Pinpoint the cell where the given text exists, returning its [x, y] midpoint coordinate. 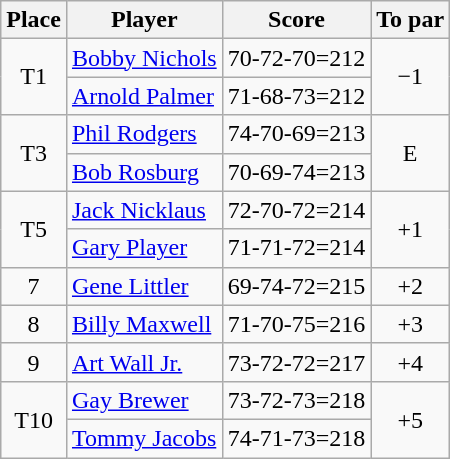
Bobby Nichols [144, 58]
8 [34, 324]
Gene Littler [144, 286]
Player [144, 20]
69-74-72=215 [296, 286]
+5 [410, 419]
Score [296, 20]
+2 [410, 286]
To par [410, 20]
74-70-69=213 [296, 134]
71-68-73=212 [296, 96]
T5 [34, 229]
Place [34, 20]
E [410, 153]
Gay Brewer [144, 400]
T1 [34, 77]
Gary Player [144, 248]
Jack Nicklaus [144, 210]
T3 [34, 153]
74-71-73=218 [296, 438]
T10 [34, 419]
73-72-73=218 [296, 400]
−1 [410, 77]
+1 [410, 229]
73-72-72=217 [296, 362]
Arnold Palmer [144, 96]
7 [34, 286]
9 [34, 362]
Phil Rodgers [144, 134]
Tommy Jacobs [144, 438]
70-72-70=212 [296, 58]
71-70-75=216 [296, 324]
Bob Rosburg [144, 172]
72-70-72=214 [296, 210]
71-71-72=214 [296, 248]
Art Wall Jr. [144, 362]
70-69-74=213 [296, 172]
+3 [410, 324]
+4 [410, 362]
Billy Maxwell [144, 324]
